Detect which cell encompasses the target text, then output its [x, y] center coordinate. 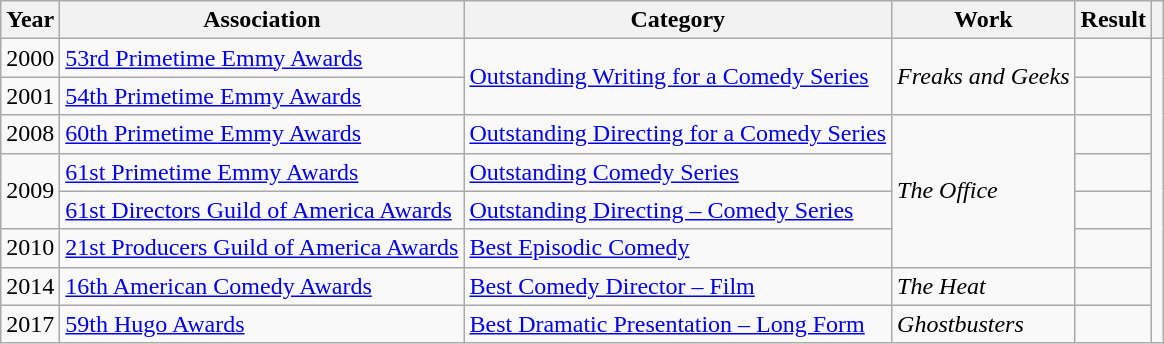
Best Episodic Comedy [678, 248]
2014 [30, 286]
60th Primetime Emmy Awards [262, 134]
2017 [30, 324]
Ghostbusters [984, 324]
2008 [30, 134]
The Office [984, 191]
Work [984, 20]
Outstanding Directing – Comedy Series [678, 210]
Outstanding Writing for a Comedy Series [678, 77]
Category [678, 20]
2001 [30, 96]
Outstanding Directing for a Comedy Series [678, 134]
2009 [30, 191]
Association [262, 20]
Best Comedy Director – Film [678, 286]
Best Dramatic Presentation – Long Form [678, 324]
16th American Comedy Awards [262, 286]
59th Hugo Awards [262, 324]
2010 [30, 248]
61st Directors Guild of America Awards [262, 210]
21st Producers Guild of America Awards [262, 248]
The Heat [984, 286]
Result [1113, 20]
61st Primetime Emmy Awards [262, 172]
Freaks and Geeks [984, 77]
53rd Primetime Emmy Awards [262, 58]
54th Primetime Emmy Awards [262, 96]
Year [30, 20]
Outstanding Comedy Series [678, 172]
2000 [30, 58]
